Provide the (x, y) coordinate of the cell's center where the given text is located.  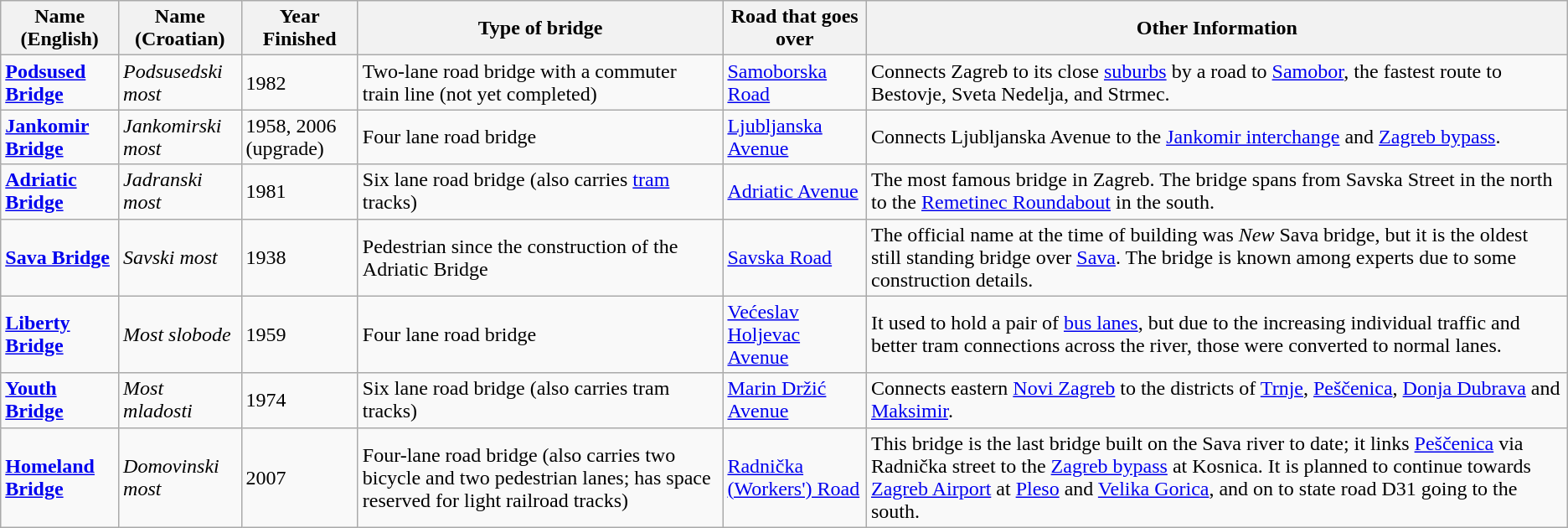
Jankomir Bridge (60, 137)
Adriatic Bridge (60, 191)
Most slobode (181, 334)
Most mladosti (181, 401)
1959 (300, 334)
Name (Croatian) (181, 28)
Two-lane road bridge with a commuter train line (not yet completed) (540, 82)
2007 (300, 478)
Podsusedski most (181, 82)
Ljubljanska Avenue (795, 137)
Homeland Bridge (60, 478)
Savska Road (795, 257)
Marin Držić Avenue (795, 401)
Pedestrian since the construction of the Adriatic Bridge (540, 257)
Jankomirski most (181, 137)
Year Finished (300, 28)
Liberty Bridge (60, 334)
Youth Bridge (60, 401)
Type of bridge (540, 28)
1974 (300, 401)
1938 (300, 257)
1982 (300, 82)
Road that goes over (795, 28)
Sava Bridge (60, 257)
Connects eastern Novi Zagreb to the districts of Trnje, Peščenica, Donja Dubrava and Maksimir. (1216, 401)
Connects Zagreb to its close suburbs by a road to Samobor, the fastest route to Bestovje, Sveta Nedelja, and Strmec. (1216, 82)
Other Information (1216, 28)
1958, 2006 (upgrade) (300, 137)
Većeslav Holjevac Avenue (795, 334)
Radnička (Workers') Road (795, 478)
Four-lane road bridge (also carries two bicycle and two pedestrian lanes; has space reserved for light railroad tracks) (540, 478)
Savski most (181, 257)
Podsused Bridge (60, 82)
Domovinski most (181, 478)
Name (English) (60, 28)
Connects Ljubljanska Avenue to the Jankomir interchange and Zagreb bypass. (1216, 137)
Jadranski most (181, 191)
1981 (300, 191)
Samoborska Road (795, 82)
The most famous bridge in Zagreb. The bridge spans from Savska Street in the north to the Remetinec Roundabout in the south. (1216, 191)
Adriatic Avenue (795, 191)
